Provide the [x, y] coordinate of the cell's center where the given text is located.  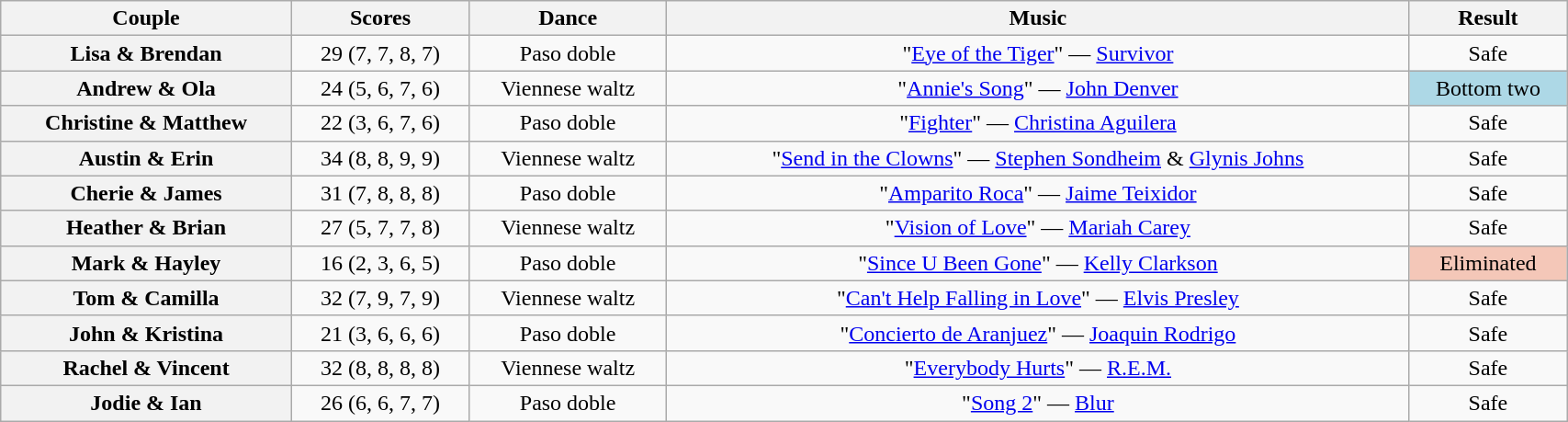
"Song 2" — Blur [1038, 403]
27 (5, 7, 7, 8) [380, 228]
"Annie's Song" — John Denver [1038, 88]
"Can't Help Falling in Love" — Elvis Presley [1038, 298]
Austin & Erin [147, 158]
"Concierto de Aranjuez" — Joaquin Rodrigo [1038, 333]
Andrew & Ola [147, 88]
Christine & Matthew [147, 123]
"Vision of Love" — Mariah Carey [1038, 228]
"Since U Been Gone" — Kelly Clarkson [1038, 263]
32 (8, 8, 8, 8) [380, 368]
Couple [147, 18]
Scores [380, 18]
21 (3, 6, 6, 6) [380, 333]
Mark & Hayley [147, 263]
"Everybody Hurts" — R.E.M. [1038, 368]
Jodie & Ian [147, 403]
26 (6, 6, 7, 7) [380, 403]
Lisa & Brendan [147, 53]
16 (2, 3, 6, 5) [380, 263]
32 (7, 9, 7, 9) [380, 298]
"Eye of the Tiger" — Survivor [1038, 53]
22 (3, 6, 7, 6) [380, 123]
"Send in the Clowns" — Stephen Sondheim & Glynis Johns [1038, 158]
29 (7, 7, 8, 7) [380, 53]
Bottom two [1488, 88]
Result [1488, 18]
Music [1038, 18]
31 (7, 8, 8, 8) [380, 193]
"Amparito Roca" — Jaime Teixidor [1038, 193]
Eliminated [1488, 263]
Dance [568, 18]
Rachel & Vincent [147, 368]
John & Kristina [147, 333]
"Fighter" — Christina Aguilera [1038, 123]
34 (8, 8, 9, 9) [380, 158]
Cherie & James [147, 193]
Tom & Camilla [147, 298]
Heather & Brian [147, 228]
24 (5, 6, 7, 6) [380, 88]
